Locate the cell with the specified text and output its [X, Y] center coordinate. 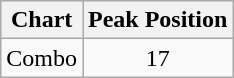
Chart [42, 20]
17 [157, 58]
Combo [42, 58]
Peak Position [157, 20]
